Output the [x, y] coordinate of the center of the cell containing the given text.  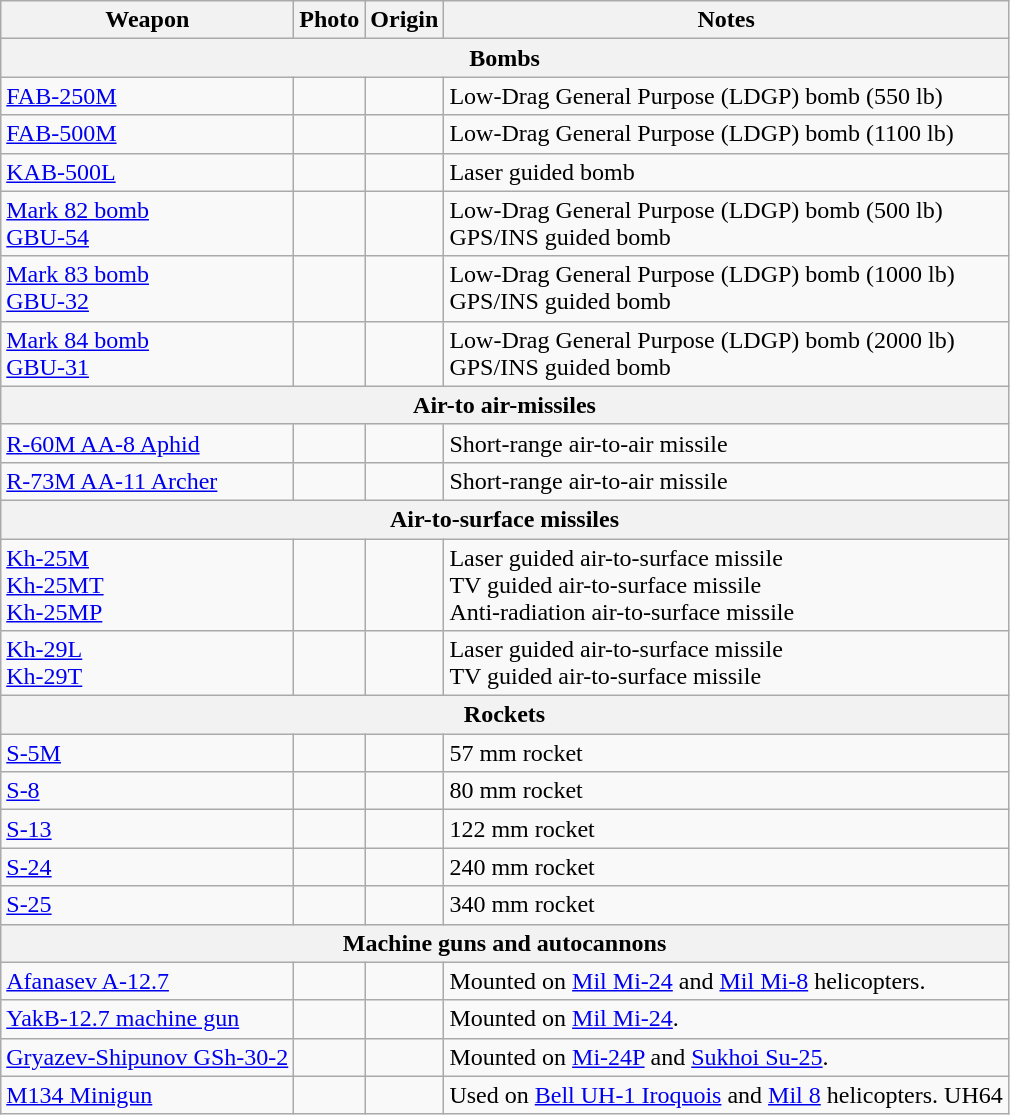
Notes [726, 20]
S-25 [148, 905]
Kh-25MKh-25MTKh-25MP [148, 584]
FAB-500M [148, 134]
Afanasev A-12.7 [148, 981]
Mark 84 bombGBU-31 [148, 354]
S-8 [148, 791]
Origin [404, 20]
Weapon [148, 20]
Bombs [505, 58]
57 mm rocket [726, 753]
Machine guns and autocannons [505, 943]
M134 Minigun [148, 1095]
340 mm rocket [726, 905]
S-13 [148, 829]
Mark 83 bombGBU-32 [148, 288]
Laser guided air-to-surface missileTV guided air-to-surface missile [726, 664]
240 mm rocket [726, 867]
YakB-12.7 machine gun [148, 1019]
Mounted on Mi-24P and Sukhoi Su-25. [726, 1057]
R-60M AA-8 Aphid [148, 443]
Photo [330, 20]
S-5M [148, 753]
Mark 82 bombGBU-54 [148, 224]
Air-to air-missiles [505, 405]
Laser guided bomb [726, 172]
80 mm rocket [726, 791]
Gryazev-Shipunov GSh-30-2 [148, 1057]
Low-Drag General Purpose (LDGP) bomb (500 lb)GPS/INS guided bomb [726, 224]
Kh-29LKh-29T [148, 664]
Mounted on Mil Mi-24. [726, 1019]
FAB-250M [148, 96]
122 mm rocket [726, 829]
Mounted on Mil Mi-24 and Mil Mi-8 helicopters. [726, 981]
Low-Drag General Purpose (LDGP) bomb (1000 lb)GPS/INS guided bomb [726, 288]
S-24 [148, 867]
Laser guided air-to-surface missileTV guided air-to-surface missileAnti-radiation air-to-surface missile [726, 584]
KAB-500L [148, 172]
Used on Bell UH-1 Iroquois and Mil 8 helicopters. UH64 [726, 1095]
Air-to-surface missiles [505, 519]
R-73M AA-11 Archer [148, 481]
Low-Drag General Purpose (LDGP) bomb (2000 lb)GPS/INS guided bomb [726, 354]
Low-Drag General Purpose (LDGP) bomb (550 lb) [726, 96]
Low-Drag General Purpose (LDGP) bomb (1100 lb) [726, 134]
Rockets [505, 715]
